Output the (x, y) coordinate of the center of the cell containing the given text.  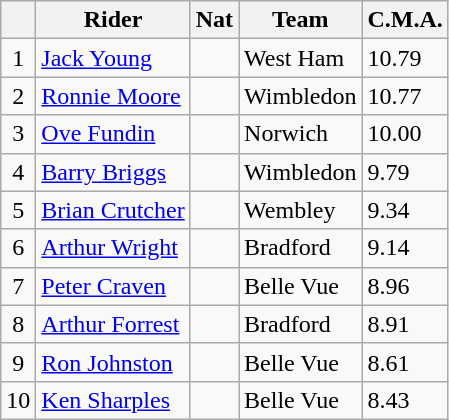
6 (18, 248)
5 (18, 210)
10 (18, 400)
8.43 (405, 400)
10.77 (405, 96)
Jack Young (113, 58)
West Ham (300, 58)
Norwich (300, 134)
9.14 (405, 248)
Nat (214, 20)
Arthur Wright (113, 248)
Team (300, 20)
Ken Sharples (113, 400)
10.00 (405, 134)
Rider (113, 20)
4 (18, 172)
3 (18, 134)
8 (18, 324)
C.M.A. (405, 20)
8.91 (405, 324)
Ron Johnston (113, 362)
Arthur Forrest (113, 324)
2 (18, 96)
Barry Briggs (113, 172)
7 (18, 286)
Ove Fundin (113, 134)
10.79 (405, 58)
9.79 (405, 172)
8.61 (405, 362)
9 (18, 362)
1 (18, 58)
Ronnie Moore (113, 96)
9.34 (405, 210)
8.96 (405, 286)
Brian Crutcher (113, 210)
Wembley (300, 210)
Peter Craven (113, 286)
